Scan for the cell matching the given text and deliver its (X, Y) coordinate at center. 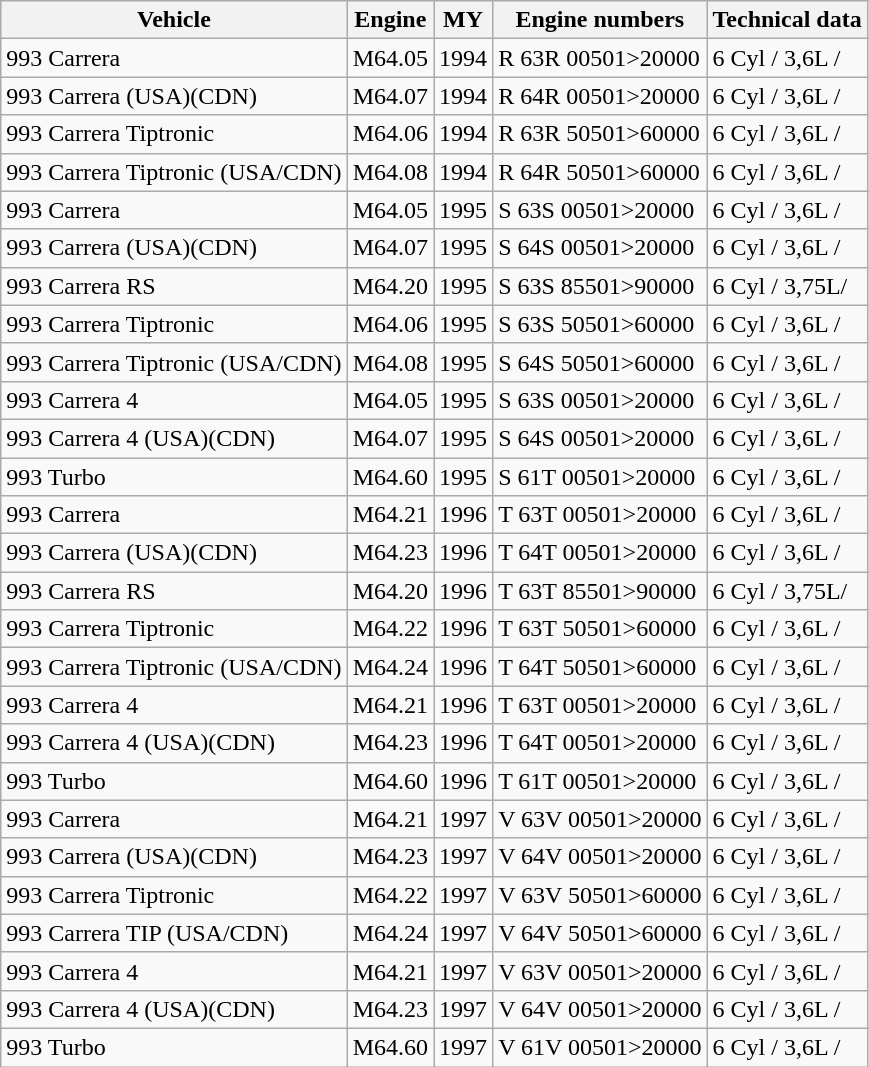
S 63S 85501>90000 (600, 286)
V 63V 50501>60000 (600, 895)
R 64R 50501>60000 (600, 172)
T 63T 85501>90000 (600, 591)
R 63R 00501>20000 (600, 58)
Technical data (787, 20)
T 64T 50501>60000 (600, 667)
V 61V 00501>20000 (600, 1047)
R 63R 50501>60000 (600, 134)
Engine (390, 20)
V 64V 50501>60000 (600, 933)
S 61T 00501>20000 (600, 477)
Engine numbers (600, 20)
S 64S 50501>60000 (600, 362)
S 63S 50501>60000 (600, 324)
Vehicle (174, 20)
T 63T 50501>60000 (600, 629)
T 61T 00501>20000 (600, 781)
MY (464, 20)
993 Carrera TIP (USA/CDN) (174, 933)
R 64R 00501>20000 (600, 96)
